Return [X, Y] of the center of cell containing provided text 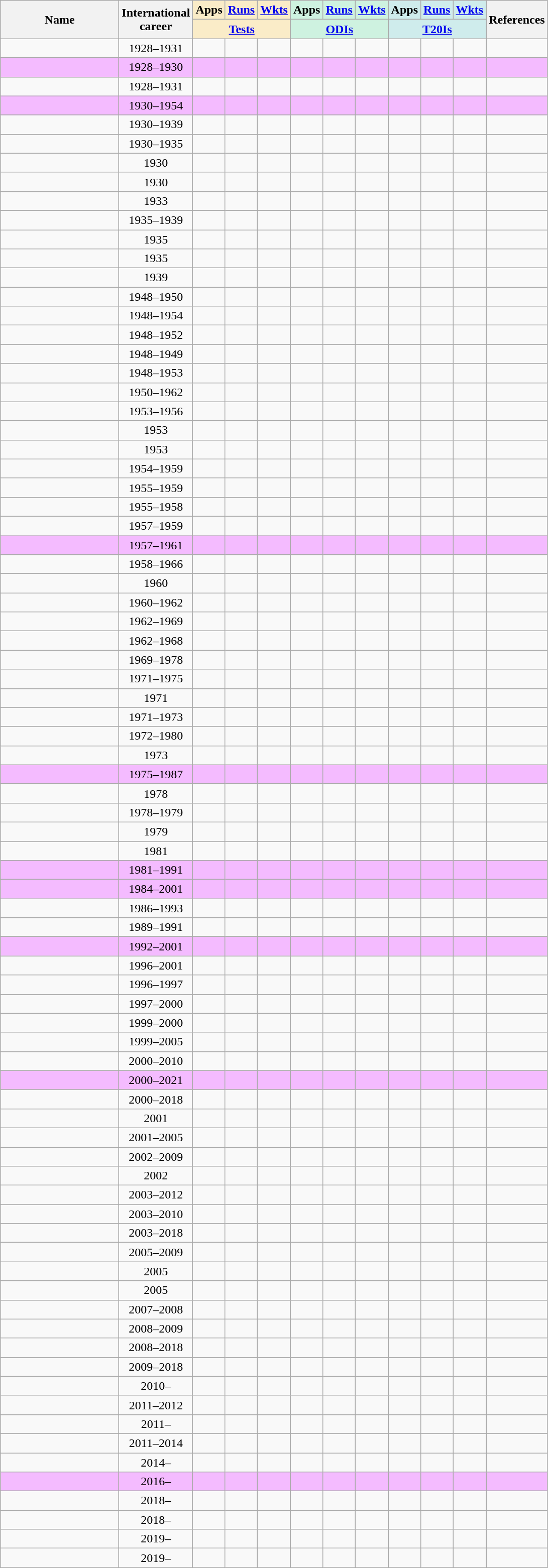
2001 [156, 1118]
1971–1973 [156, 717]
1978 [156, 793]
2009–2018 [156, 1367]
1971 [156, 698]
2002 [156, 1176]
1948–1954 [156, 316]
1930–1935 [156, 144]
1973 [156, 755]
1962–1969 [156, 622]
1953–1956 [156, 411]
2003–2018 [156, 1233]
1939 [156, 278]
1957–1959 [156, 526]
2016– [156, 1482]
Name [60, 20]
1954–1959 [156, 468]
1999–2005 [156, 1042]
2001–2005 [156, 1137]
1948–1949 [156, 354]
1948–1950 [156, 297]
1996–2001 [156, 966]
2011–2014 [156, 1443]
2011–2012 [156, 1405]
1981–1991 [156, 870]
1955–1959 [156, 488]
2014– [156, 1463]
1996–1997 [156, 985]
1989–1991 [156, 927]
2010– [156, 1386]
1935–1939 [156, 220]
2008–2009 [156, 1329]
1958–1966 [156, 564]
1972–1980 [156, 736]
2005–2009 [156, 1252]
2008–2018 [156, 1348]
ODIs [340, 29]
1960 [156, 583]
1948–1952 [156, 335]
1981 [156, 851]
1930–1939 [156, 125]
Tests [242, 29]
T20Is [437, 29]
1933 [156, 201]
1960–1962 [156, 602]
1984–2001 [156, 889]
Internationalcareer [156, 20]
References [517, 20]
1997–2000 [156, 1004]
1979 [156, 831]
1971–1975 [156, 679]
2003–2010 [156, 1214]
1955–1958 [156, 507]
1948–1953 [156, 373]
1962–1968 [156, 641]
2007–2008 [156, 1309]
1930–1954 [156, 105]
1978–1979 [156, 812]
1975–1987 [156, 774]
2000–2018 [156, 1099]
1928–1930 [156, 67]
1957–1961 [156, 545]
1969–1978 [156, 660]
1986–1993 [156, 908]
1950–1962 [156, 392]
2000–2021 [156, 1080]
2011– [156, 1424]
2000–2010 [156, 1061]
1992–2001 [156, 946]
2002–2009 [156, 1156]
1999–2000 [156, 1023]
2003–2012 [156, 1195]
